Scan for the cell matching the given text and deliver its (X, Y) coordinate at center. 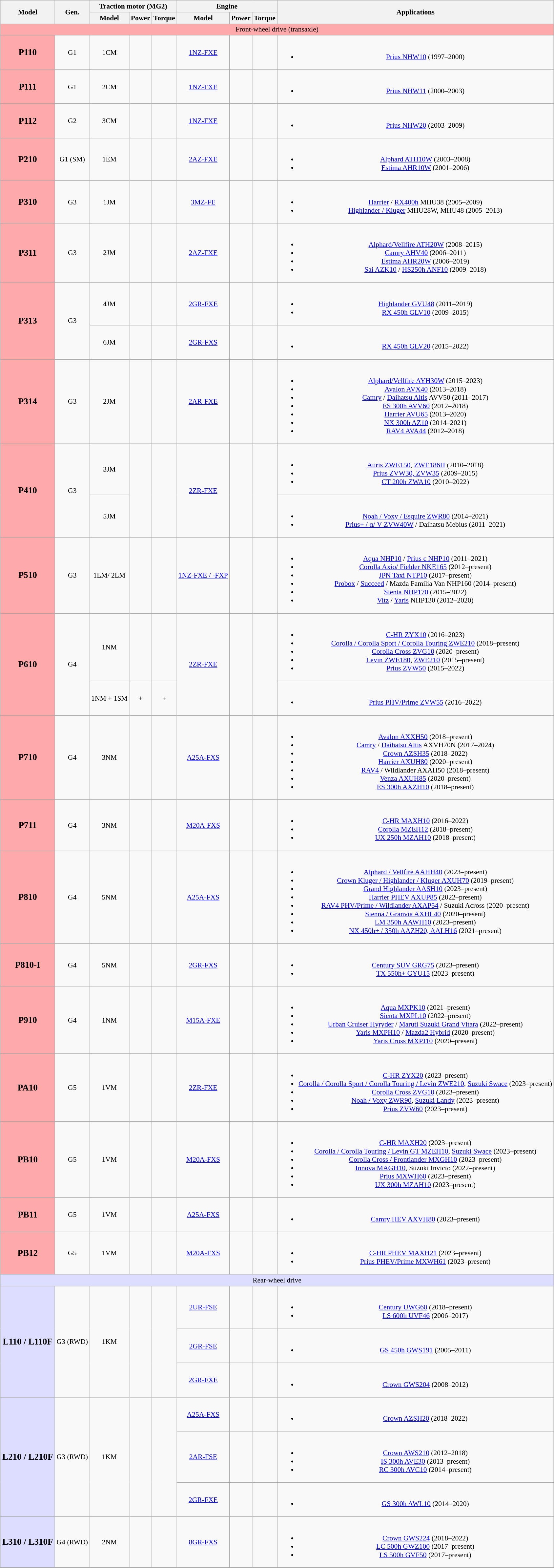
2AR-FSE (203, 1457)
Applications (415, 12)
P410 (28, 491)
PB11 (28, 1215)
G4 (RWD) (72, 1542)
P810-I (28, 965)
1NM + 1SM (110, 698)
RX 450h GLV20 (2015–2022) (415, 342)
Crown AWS210 (2012–2018)IS 300h AVE30 (2013–present)RC 300h AVC10 (2014–present) (415, 1457)
2NM (110, 1542)
P610 (28, 665)
P111 (28, 87)
1NZ-FXE / -FXP (203, 576)
1JM (110, 202)
Crown AZSH20 (2018–2022) (415, 1414)
P112 (28, 121)
2GR-FSE (203, 1346)
P711 (28, 825)
P110 (28, 53)
Harrier / RX400h MHU38 (2005–2009)Highlander / Kluger MHU28W, MHU48 (2005–2013) (415, 202)
PB12 (28, 1253)
Prius NHW10 (1997–2000) (415, 53)
3JM (110, 469)
8GR-FXS (203, 1542)
P910 (28, 1020)
Prius PHV/Prime ZVW55 (2016–2022) (415, 698)
2AR-FXE (203, 402)
Crown GWS204 (2008–2012) (415, 1380)
Century SUV GRG75 (2023–present)TX 550h+ GYU15 (2023–present) (415, 965)
Engine (227, 6)
1LM/ 2LM (110, 576)
Alphard ATH10W (2003–2008)Estima AHR10W (2001–2006) (415, 159)
Front-wheel drive (transaxle) (277, 30)
L110 / L110F (28, 1342)
Alphard/Vellfire ATH20W (2008–2015)Camry AHV40 (2006–2011)Estima AHR20W (2006–2019)Sai AZK10 / HS250h ANF10 (2009–2018) (415, 253)
Gen. (72, 12)
PA10 (28, 1088)
P810 (28, 897)
C-HR MAXH10 (2016–2022)Corolla MZEH12 (2018–present)UX 250h MZAH10 (2018–present) (415, 825)
PB10 (28, 1160)
Noah / Voxy / Esquire ZWR80 (2014–2021)Prius+ / α/ V ZVW40W / Daihatsu Mebius (2011–2021) (415, 516)
Rear-wheel drive (277, 1281)
Prius NHW20 (2003–2009) (415, 121)
5JM (110, 516)
6JM (110, 342)
Highlander GVU48 (2011–2019)RX 450h GLV10 (2009–2015) (415, 304)
M15A-FXE (203, 1020)
G2 (72, 121)
P311 (28, 253)
1CM (110, 53)
Crown GWS224 (2018–2022)LC 500h GWZ100 (2017–present)LS 500h GVF50 (2017–present) (415, 1542)
4JM (110, 304)
Prius NHW11 (2000–2003) (415, 87)
C-HR PHEV MAXH21 (2023–present)Prius PHEV/Prime MXWH61 (2023–present) (415, 1253)
3CM (110, 121)
P210 (28, 159)
GS 450h GWS191 (2005–2011) (415, 1346)
2UR-FSE (203, 1307)
P710 (28, 757)
P314 (28, 402)
Century UWG60 (2018–present)LS 600h UVF46 (2006–2017) (415, 1307)
1EM (110, 159)
2CM (110, 87)
P313 (28, 321)
L310 / L310F (28, 1542)
P510 (28, 576)
GS 300h AWL10 (2014–2020) (415, 1499)
3MZ-FE (203, 202)
Auris ZWE150, ZWE186H (2010–2018)Prius ZVW30, ZVW35 (2009–2015)CT 200h ZWA10 (2010–2022) (415, 469)
Traction motor (MG2) (133, 6)
P310 (28, 202)
G1 (SM) (72, 159)
Camry HEV AXVH80 (2023–present) (415, 1215)
L210 / L210F (28, 1457)
